Provide the [x, y] coordinate of the cell's center where the given text is located.  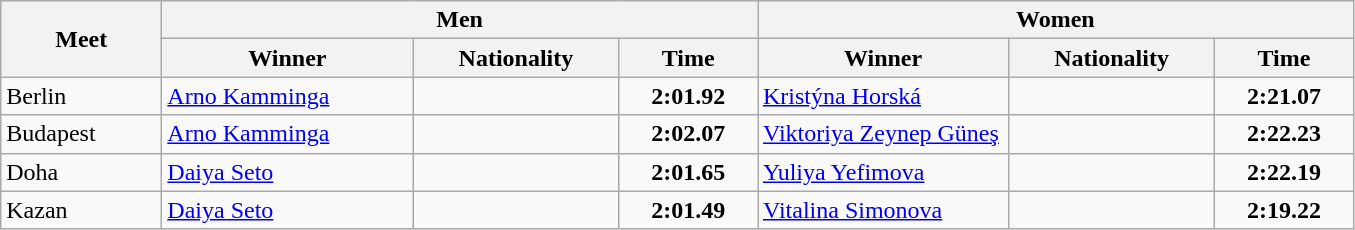
Kazan [82, 210]
Berlin [82, 96]
2:21.07 [1284, 96]
Vitalina Simonova [884, 210]
2:19.22 [1284, 210]
2:02.07 [688, 134]
2:01.92 [688, 96]
Women [1056, 20]
Yuliya Yefimova [884, 172]
2:01.49 [688, 210]
Budapest [82, 134]
2:01.65 [688, 172]
Doha [82, 172]
Men [460, 20]
2:22.23 [1284, 134]
Viktoriya Zeynep Güneş [884, 134]
2:22.19 [1284, 172]
Kristýna Horská [884, 96]
Meet [82, 39]
